Find where the given text appears and provide that cell's center as (X, Y) coordinate. 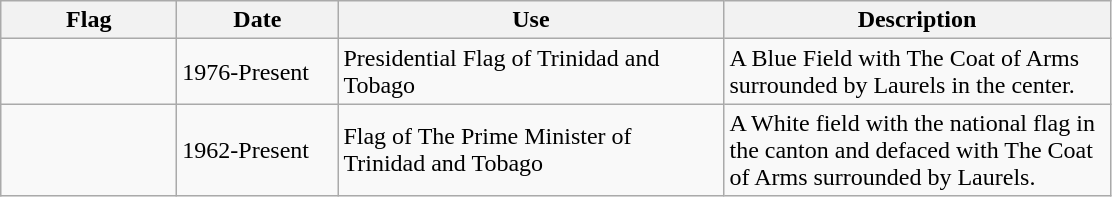
A White field with the national flag in the canton and defaced with The Coat of Arms surrounded by Laurels. (917, 150)
A Blue Field with The Coat of Arms surrounded by Laurels in the center. (917, 72)
Description (917, 20)
1976-Present (258, 72)
Use (531, 20)
1962-Present (258, 150)
Flag (89, 20)
Presidential Flag of Trinidad and Tobago (531, 72)
Flag of The Prime Minister of Trinidad and Tobago (531, 150)
Date (258, 20)
